Detect which cell encompasses the target text, then output its [x, y] center coordinate. 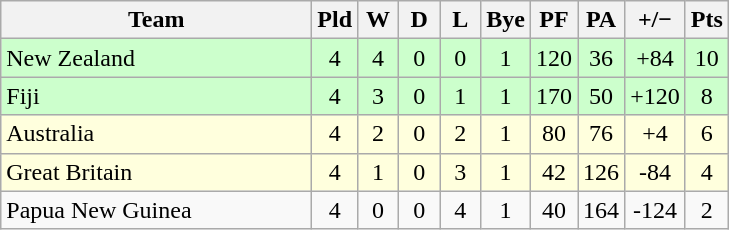
New Zealand [156, 58]
PF [554, 20]
Australia [156, 134]
36 [602, 58]
+84 [656, 58]
76 [602, 134]
10 [706, 58]
50 [602, 96]
Great Britain [156, 172]
80 [554, 134]
L [460, 20]
Bye [506, 20]
W [378, 20]
Pts [706, 20]
120 [554, 58]
170 [554, 96]
164 [602, 210]
+120 [656, 96]
Papua New Guinea [156, 210]
Pld [335, 20]
+4 [656, 134]
126 [602, 172]
+/− [656, 20]
8 [706, 96]
42 [554, 172]
Fiji [156, 96]
-84 [656, 172]
40 [554, 210]
D [420, 20]
-124 [656, 210]
PA [602, 20]
Team [156, 20]
6 [706, 134]
